Return (x, y) of the center of cell containing provided text 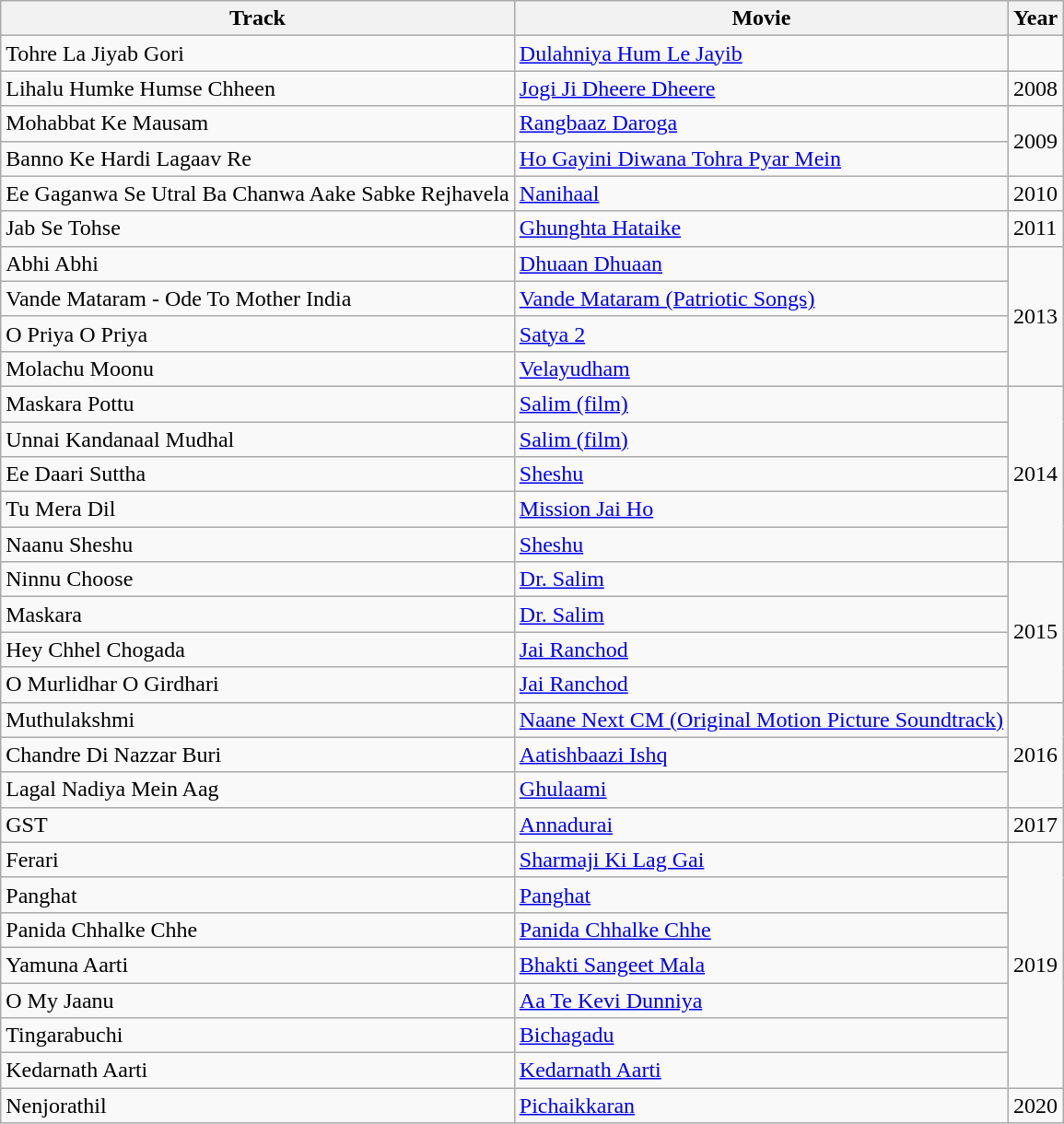
Satya 2 (761, 334)
Track (258, 18)
Mission Jai Ho (761, 509)
Tu Mera Dil (258, 509)
Banno Ke Hardi Lagaav Re (258, 158)
O Priya O Priya (258, 334)
2020 (1035, 1106)
2009 (1035, 141)
Maskara Pottu (258, 404)
2014 (1035, 474)
Ghulaami (761, 790)
Yamuna Aarti (258, 965)
2010 (1035, 193)
Ee Gaganwa Se Utral Ba Chanwa Aake Sabke Rejhavela (258, 193)
Dulahniya Hum Le Jayib (761, 53)
Tingarabuchi (258, 1036)
GST (258, 825)
Ferari (258, 860)
Maskara (258, 615)
2008 (1035, 88)
Bichagadu (761, 1036)
Lagal Nadiya Mein Aag (258, 790)
Jab Se Tohse (258, 228)
Ho Gayini Diwana Tohra Pyar Mein (761, 158)
Abhi Abhi (258, 263)
Pichaikkaran (761, 1106)
2015 (1035, 632)
2017 (1035, 825)
Vande Mataram (Patriotic Songs) (761, 299)
O Murlidhar O Girdhari (258, 685)
Ninnu Choose (258, 580)
Tohre La Jiyab Gori (258, 53)
2011 (1035, 228)
Dhuaan Dhuaan (761, 263)
2016 (1035, 755)
Chandre Di Nazzar Buri (258, 755)
Ghunghta Hataike (761, 228)
Lihalu Humke Humse Chheen (258, 88)
Hey Chhel Chogada (258, 650)
Naane Next CM (Original Motion Picture Soundtrack) (761, 720)
Year (1035, 18)
Aa Te Kevi Dunniya (761, 1000)
Rangbaaz Daroga (761, 123)
Muthulakshmi (258, 720)
Molachu Moonu (258, 369)
Naanu Sheshu (258, 544)
Vande Mataram - Ode To Mother India (258, 299)
Velayudham (761, 369)
Unnai Kandanaal Mudhal (258, 439)
2013 (1035, 316)
Sharmaji Ki Lag Gai (761, 860)
Aatishbaazi Ishq (761, 755)
Movie (761, 18)
Bhakti Sangeet Mala (761, 965)
Nanihaal (761, 193)
Annadurai (761, 825)
Mohabbat Ke Mausam (258, 123)
Jogi Ji Dheere Dheere (761, 88)
Nenjorathil (258, 1106)
O My Jaanu (258, 1000)
2019 (1035, 965)
Ee Daari Suttha (258, 474)
